Search for the cell housing the specified text and yield its [x, y] center coordinate. 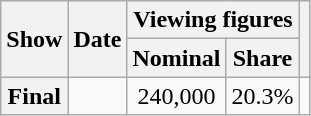
20.3% [262, 96]
Nominal [176, 58]
Share [262, 58]
Final [34, 96]
240,000 [176, 96]
Show [34, 39]
Date [98, 39]
Viewing figures [213, 20]
